Return (x, y) of the center of cell containing provided text 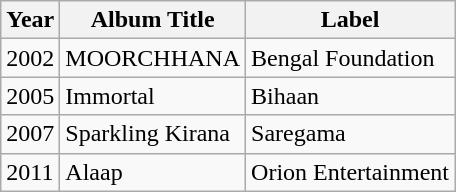
Orion Entertainment (350, 172)
Album Title (153, 20)
Label (350, 20)
MOORCHHANA (153, 58)
2005 (30, 96)
Bengal Foundation (350, 58)
2011 (30, 172)
Sparkling Kirana (153, 134)
Immortal (153, 96)
2007 (30, 134)
Alaap (153, 172)
Saregama (350, 134)
Year (30, 20)
Bihaan (350, 96)
2002 (30, 58)
